For the text-containing cell, return its midpoint in (X, Y) coordinate format. 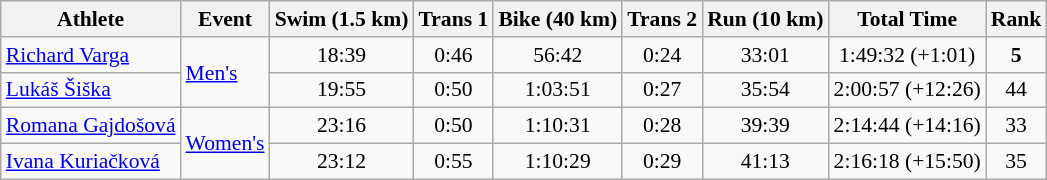
Lukáš Šiška (91, 90)
23:12 (342, 162)
2:14:44 (+14:16) (908, 126)
44 (1016, 90)
Event (226, 19)
Swim (1.5 km) (342, 19)
33 (1016, 126)
1:10:29 (558, 162)
41:13 (765, 162)
2:00:57 (+12:26) (908, 90)
19:55 (342, 90)
Trans 2 (662, 19)
23:16 (342, 126)
Total Time (908, 19)
Athlete (91, 19)
56:42 (558, 55)
Men's (226, 72)
1:10:31 (558, 126)
1:49:32 (+1:01) (908, 55)
Trans 1 (453, 19)
0:29 (662, 162)
35:54 (765, 90)
39:39 (765, 126)
0:24 (662, 55)
2:16:18 (+15:50) (908, 162)
5 (1016, 55)
Rank (1016, 19)
0:28 (662, 126)
0:27 (662, 90)
18:39 (342, 55)
Richard Varga (91, 55)
0:55 (453, 162)
33:01 (765, 55)
Ivana Kuriačková (91, 162)
Bike (40 km) (558, 19)
Romana Gajdošová (91, 126)
Women's (226, 144)
0:46 (453, 55)
Run (10 km) (765, 19)
35 (1016, 162)
1:03:51 (558, 90)
